Capture the cell that displays the provided text and extract its (x, y) central coordinate. 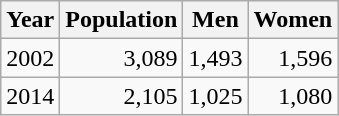
Women (293, 20)
1,596 (293, 58)
Year (30, 20)
Men (216, 20)
3,089 (122, 58)
1,080 (293, 96)
Population (122, 20)
1,493 (216, 58)
1,025 (216, 96)
2002 (30, 58)
2,105 (122, 96)
2014 (30, 96)
